From the cell containing the given text, extract its center point as (X, Y) coordinate. 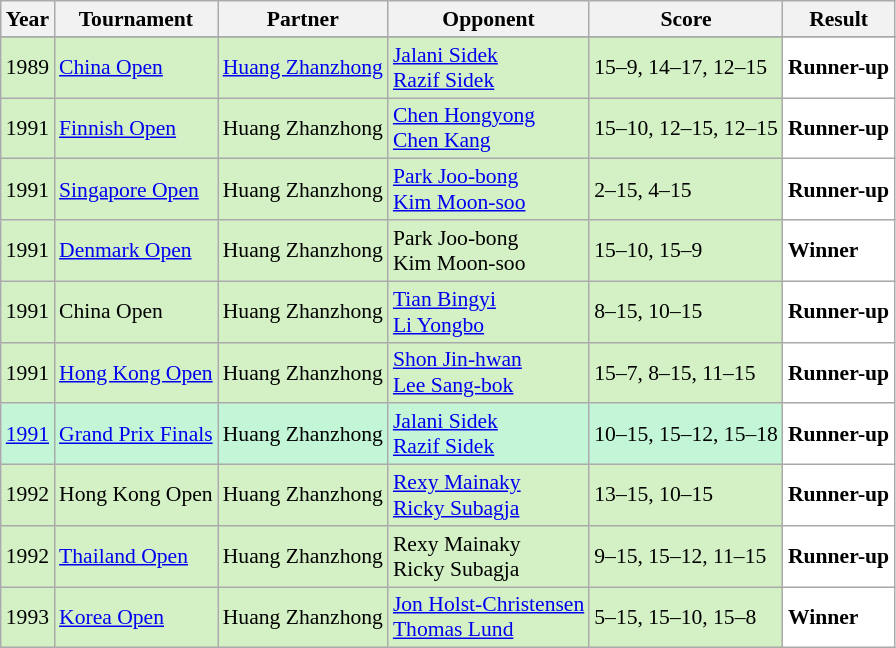
15–7, 8–15, 11–15 (686, 372)
Tian Bingyi Li Yongbo (488, 312)
15–10, 12–15, 12–15 (686, 128)
9–15, 15–12, 11–15 (686, 556)
Chen Hongyong Chen Kang (488, 128)
Tournament (136, 19)
Shon Jin-hwan Lee Sang-bok (488, 372)
10–15, 15–12, 15–18 (686, 434)
Year (28, 19)
13–15, 10–15 (686, 496)
2–15, 4–15 (686, 190)
15–9, 14–17, 12–15 (686, 68)
Result (838, 19)
Jon Holst-Christensen Thomas Lund (488, 618)
Partner (303, 19)
Score (686, 19)
Finnish Open (136, 128)
Opponent (488, 19)
1989 (28, 68)
Korea Open (136, 618)
15–10, 15–9 (686, 250)
8–15, 10–15 (686, 312)
Grand Prix Finals (136, 434)
5–15, 15–10, 15–8 (686, 618)
Singapore Open (136, 190)
Thailand Open (136, 556)
1993 (28, 618)
Denmark Open (136, 250)
